Scan for the cell matching the given text and deliver its (x, y) coordinate at center. 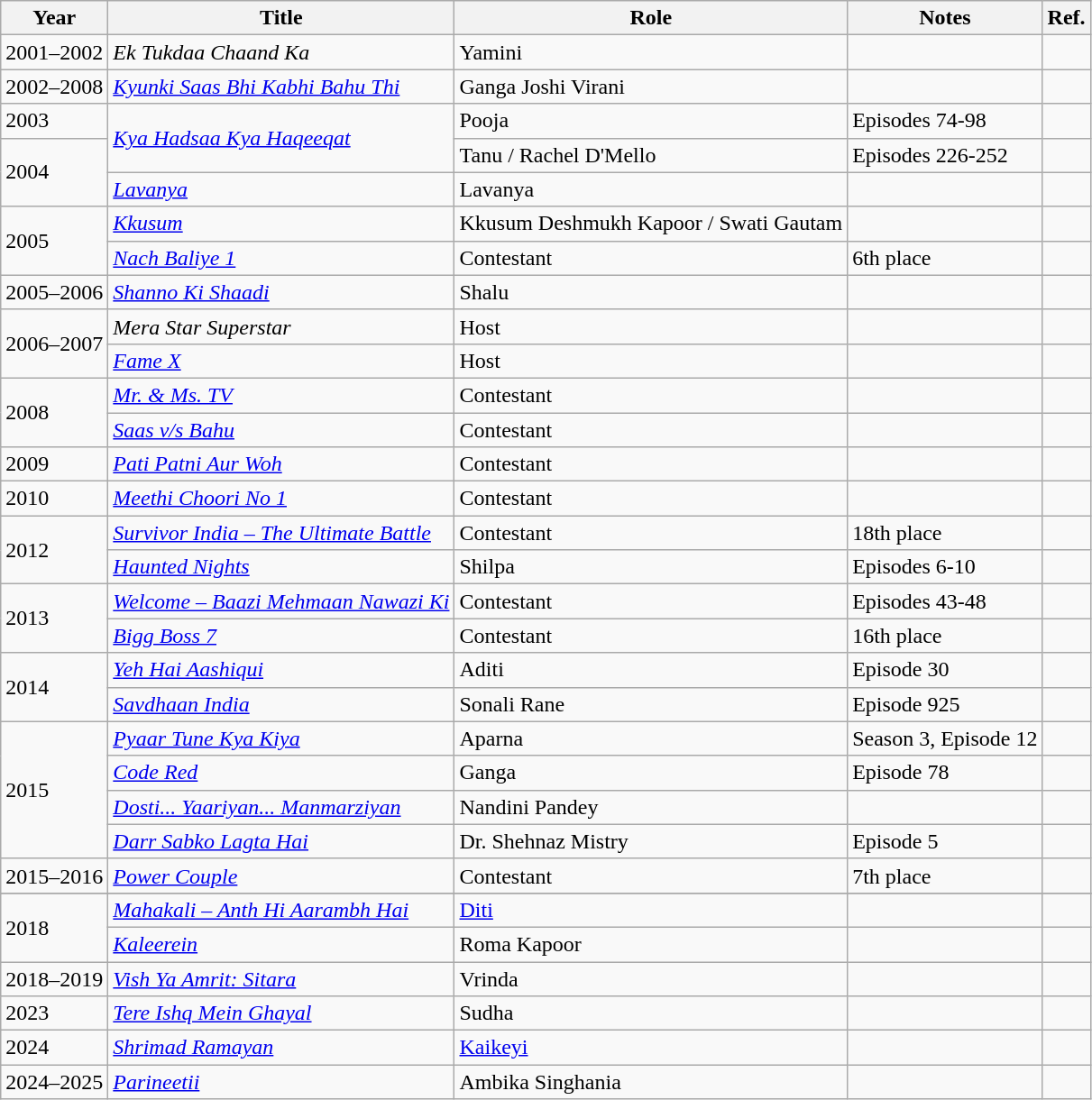
2023 (54, 1013)
2005–2006 (54, 292)
Aparna (651, 738)
Episode 78 (945, 773)
Role (651, 18)
Ref. (1066, 18)
Nach Baliye 1 (281, 258)
6th place (945, 258)
2018 (54, 927)
Tanu / Rachel D'Mello (651, 155)
Nandini Pandey (651, 807)
2015 (54, 790)
Haunted Nights (281, 567)
Year (54, 18)
Saas v/s Bahu (281, 430)
2018–2019 (54, 978)
2024–2025 (54, 1082)
2006–2007 (54, 344)
Roma Kapoor (651, 944)
Season 3, Episode 12 (945, 738)
2003 (54, 121)
Kkusum Deshmukh Kapoor / Swati Gautam (651, 224)
Yeh Hai Aashiqui (281, 670)
Ambika Singhania (651, 1082)
Survivor India – The Ultimate Battle (281, 533)
Savdhaan India (281, 704)
Mahakali – Anth Hi Aarambh Hai (281, 910)
Vrinda (651, 978)
Power Couple (281, 875)
Dosti... Yaariyan... Manmarziyan (281, 807)
2015–2016 (54, 875)
Episodes 6-10 (945, 567)
2012 (54, 550)
18th place (945, 533)
2014 (54, 687)
Kaleerein (281, 944)
2004 (54, 172)
Yamini (651, 52)
Pooja (651, 121)
Welcome – Baazi Mehmaan Nawazi Ki (281, 601)
Episodes 74-98 (945, 121)
Kya Hadsaa Kya Haqeeqat (281, 138)
Bigg Boss 7 (281, 636)
2008 (54, 412)
Episodes 226-252 (945, 155)
Episode 5 (945, 841)
2013 (54, 619)
2005 (54, 241)
Mr. & Ms. TV (281, 395)
Kkusum (281, 224)
Ganga Joshi Virani (651, 87)
Diti (651, 910)
Shalu (651, 292)
Tere Ishq Mein Ghayal (281, 1013)
Code Red (281, 773)
Episodes 43-48 (945, 601)
Meethi Choori No 1 (281, 499)
Kyunki Saas Bhi Kabhi Bahu Thi (281, 87)
Notes (945, 18)
7th place (945, 875)
2009 (54, 464)
Ek Tukdaa Chaand Ka (281, 52)
Shilpa (651, 567)
2001–2002 (54, 52)
Dr. Shehnaz Mistry (651, 841)
16th place (945, 636)
Pyaar Tune Kya Kiya (281, 738)
Mera Star Superstar (281, 326)
Pati Patni Aur Woh (281, 464)
2010 (54, 499)
Ganga (651, 773)
Parineetii (281, 1082)
Vish Ya Amrit: Sitara (281, 978)
Aditi (651, 670)
Kaikeyi (651, 1048)
Shrimad Ramayan (281, 1048)
Sudha (651, 1013)
Episode 30 (945, 670)
Shanno Ki Shaadi (281, 292)
Title (281, 18)
2024 (54, 1048)
Darr Sabko Lagta Hai (281, 841)
2002–2008 (54, 87)
Sonali Rane (651, 704)
Fame X (281, 361)
Episode 925 (945, 704)
